Pinpoint the cell where the given text exists, returning its (x, y) midpoint coordinate. 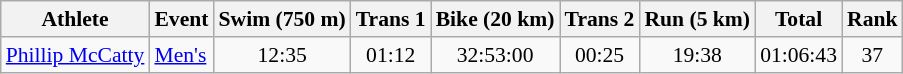
Trans 1 (391, 19)
19:38 (697, 55)
Swim (750 m) (282, 19)
12:35 (282, 55)
Trans 2 (600, 19)
Event (181, 19)
37 (872, 55)
Men's (181, 55)
Bike (20 km) (496, 19)
00:25 (600, 55)
Total (798, 19)
Athlete (76, 19)
Rank (872, 19)
32:53:00 (496, 55)
Run (5 km) (697, 19)
01:06:43 (798, 55)
Phillip McCatty (76, 55)
01:12 (391, 55)
